Locate the cell with the specified text and output its (X, Y) center coordinate. 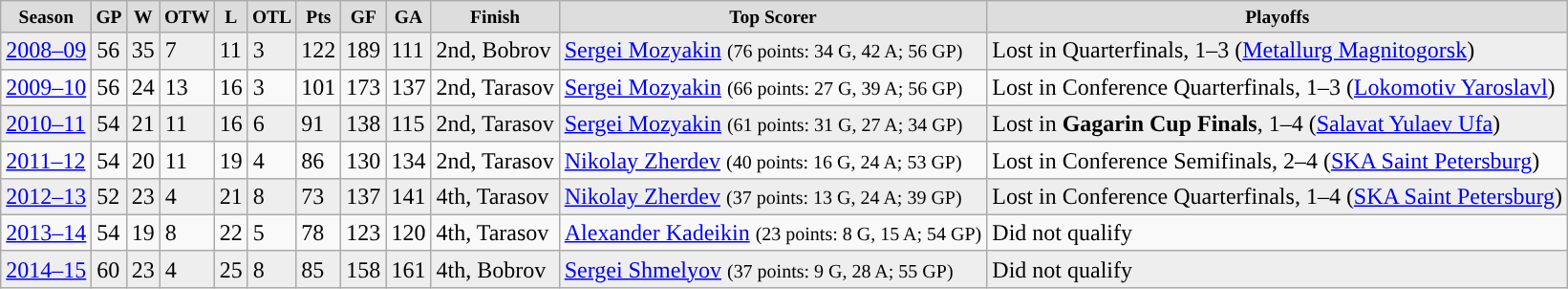
Sergei Shmelyov (37 points: 9 G, 28 A; 55 GP) (773, 269)
158 (363, 269)
122 (319, 51)
Sergei Mozyakin (61 points: 31 G, 27 A; 34 GP) (773, 123)
189 (363, 51)
Finish (495, 17)
W (143, 17)
134 (409, 160)
Season (46, 17)
6 (271, 123)
130 (363, 160)
2013–14 (46, 233)
5 (271, 233)
13 (187, 87)
78 (319, 233)
120 (409, 233)
Lost in Conference Quarterfinals, 1–4 (SKA Saint Petersburg) (1278, 196)
2010–11 (46, 123)
20 (143, 160)
101 (319, 87)
2009–10 (46, 87)
GP (109, 17)
25 (231, 269)
115 (409, 123)
2011–12 (46, 160)
Lost in Conference Semifinals, 2–4 (SKA Saint Petersburg) (1278, 160)
52 (109, 196)
138 (363, 123)
2014–15 (46, 269)
24 (143, 87)
2012–13 (46, 196)
2nd, Bobrov (495, 51)
141 (409, 196)
Nikolay Zherdev (37 points: 13 G, 24 A; 39 GP) (773, 196)
123 (363, 233)
Sergei Mozyakin (66 points: 27 G, 39 A; 56 GP) (773, 87)
GF (363, 17)
OTL (271, 17)
85 (319, 269)
35 (143, 51)
Nikolay Zherdev (40 points: 16 G, 24 A; 53 GP) (773, 160)
GA (409, 17)
Lost in Gagarin Cup Finals, 1–4 (Salavat Yulaev Ufa) (1278, 123)
Lost in Quarterfinals, 1–3 (Metallurg Magnitogorsk) (1278, 51)
Playoffs (1278, 17)
Pts (319, 17)
22 (231, 233)
Lost in Conference Quarterfinals, 1–3 (Lokomotiv Yaroslavl) (1278, 87)
173 (363, 87)
Alexander Kadeikin (23 points: 8 G, 15 A; 54 GP) (773, 233)
OTW (187, 17)
60 (109, 269)
111 (409, 51)
73 (319, 196)
161 (409, 269)
Sergei Mozyakin (76 points: 34 G, 42 A; 56 GP) (773, 51)
4th, Bobrov (495, 269)
2008–09 (46, 51)
91 (319, 123)
86 (319, 160)
L (231, 17)
Top Scorer (773, 17)
7 (187, 51)
